Scan for the cell matching the given text and deliver its [x, y] coordinate at center. 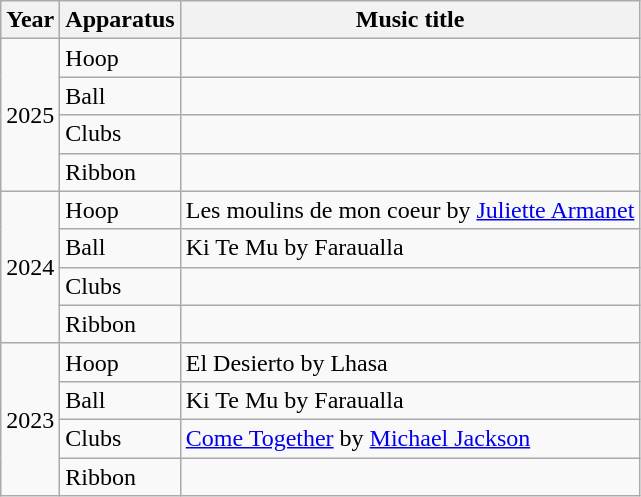
2024 [30, 267]
2023 [30, 419]
Les moulins de mon coeur by Juliette Armanet [410, 210]
El Desierto by Lhasa [410, 362]
Come Together by Michael Jackson [410, 438]
Music title [410, 20]
Year [30, 20]
Apparatus [120, 20]
2025 [30, 115]
